Find where the given text appears and provide that cell's center as (x, y) coordinate. 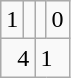
4 (18, 58)
0 (58, 20)
